For the text-containing cell, return its midpoint in [X, Y] coordinate format. 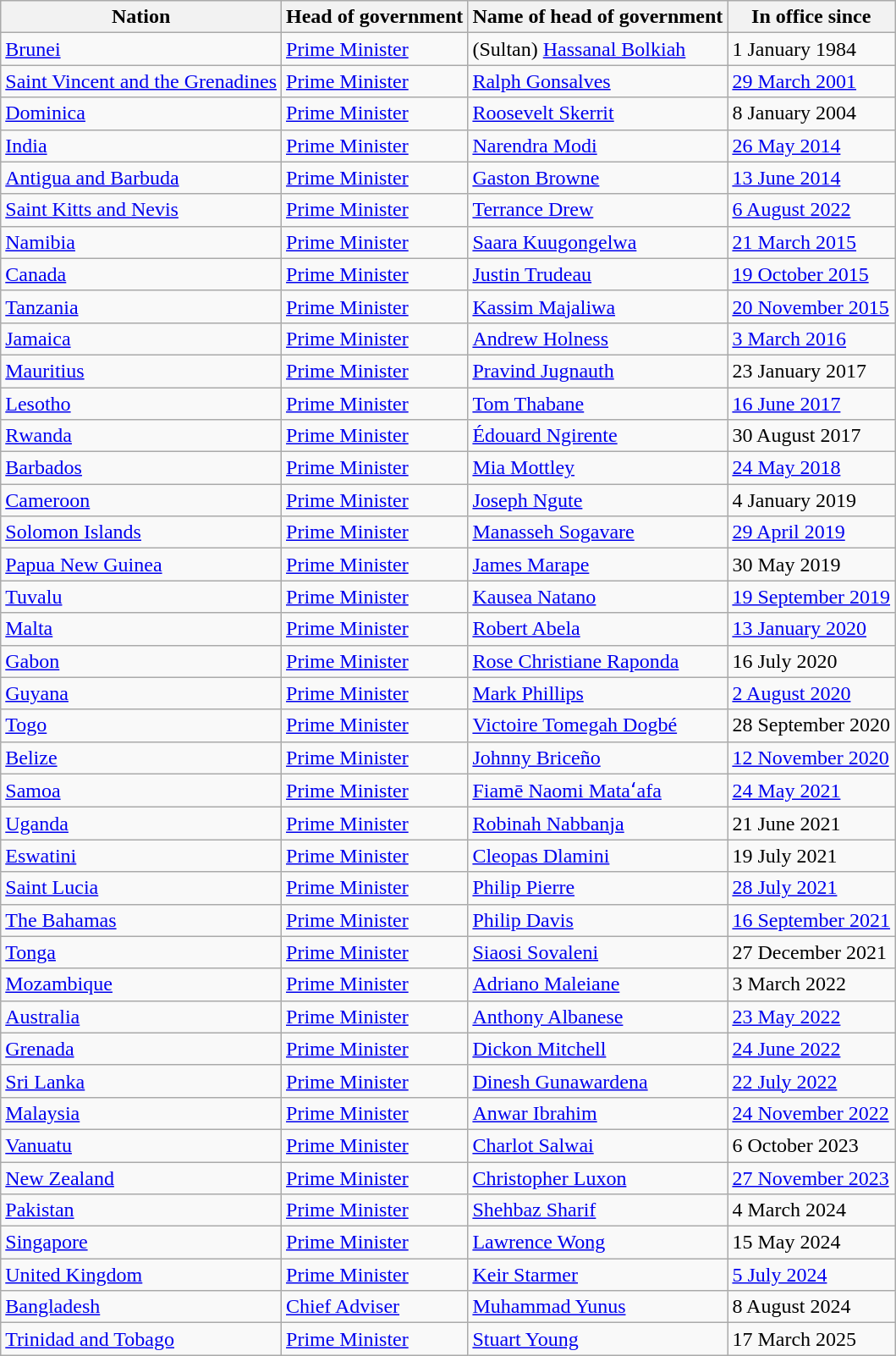
Rwanda [141, 436]
Tanzania [141, 306]
21 June 2021 [811, 824]
Shehbaz Sharif [597, 1210]
Malaysia [141, 1113]
16 June 2017 [811, 404]
Samoa [141, 791]
Vanuatu [141, 1145]
16 September 2021 [811, 920]
Justin Trudeau [597, 274]
5 July 2024 [811, 1275]
23 January 2017 [811, 371]
19 September 2019 [811, 597]
Australia [141, 1017]
28 July 2021 [811, 888]
1 January 1984 [811, 49]
30 May 2019 [811, 565]
Dickon Mitchell [597, 1049]
In office since [811, 17]
17 March 2025 [811, 1339]
Joseph Ngute [597, 500]
Cleopas Dlamini [597, 856]
29 March 2001 [811, 81]
8 January 2004 [811, 113]
Rose Christiane Raponda [597, 661]
New Zealand [141, 1177]
Guyana [141, 693]
Kausea Natano [597, 597]
Dinesh Gunawardena [597, 1081]
Andrew Holness [597, 339]
India [141, 146]
Philip Pierre [597, 888]
30 August 2017 [811, 436]
Stuart Young [597, 1339]
Dominica [141, 113]
Gabon [141, 661]
Papua New Guinea [141, 565]
13 January 2020 [811, 629]
Antigua and Barbuda [141, 178]
Tuvalu [141, 597]
Robinah Nabbanja [597, 824]
Belize [141, 758]
James Marape [597, 565]
Brunei [141, 49]
13 June 2014 [811, 178]
Saint Lucia [141, 888]
Ralph Gonsalves [597, 81]
3 March 2022 [811, 984]
Victoire Tomegah Dogbé [597, 725]
Malta [141, 629]
16 July 2020 [811, 661]
(Sultan) Hassanal Bolkiah [597, 49]
26 May 2014 [811, 146]
15 May 2024 [811, 1243]
Namibia [141, 242]
Mark Phillips [597, 693]
Jamaica [141, 339]
6 August 2022 [811, 210]
Bangladesh [141, 1307]
8 August 2024 [811, 1307]
Johnny Briceño [597, 758]
Name of head of government [597, 17]
Manasseh Sogavare [597, 532]
3 March 2016 [811, 339]
Christopher Luxon [597, 1177]
Sri Lanka [141, 1081]
Pravind Jugnauth [597, 371]
6 October 2023 [811, 1145]
Cameroon [141, 500]
24 November 2022 [811, 1113]
24 May 2021 [811, 791]
Anthony Albanese [597, 1017]
Saint Kitts and Nevis [141, 210]
Saara Kuugongelwa [597, 242]
20 November 2015 [811, 306]
Trinidad and Tobago [141, 1339]
The Bahamas [141, 920]
Muhammad Yunus [597, 1307]
Tom Thabane [597, 404]
4 January 2019 [811, 500]
Togo [141, 725]
Canada [141, 274]
Édouard Ngirente [597, 436]
22 July 2022 [811, 1081]
Saint Vincent and the Grenadines [141, 81]
28 September 2020 [811, 725]
2 August 2020 [811, 693]
Gaston Browne [597, 178]
Lesotho [141, 404]
4 March 2024 [811, 1210]
Uganda [141, 824]
12 November 2020 [811, 758]
27 December 2021 [811, 952]
23 May 2022 [811, 1017]
Solomon Islands [141, 532]
Terrance Drew [597, 210]
Roosevelt Skerrit [597, 113]
Barbados [141, 468]
Head of government [375, 17]
United Kingdom [141, 1275]
Siaosi Sovaleni [597, 952]
Mozambique [141, 984]
Anwar Ibrahim [597, 1113]
Eswatini [141, 856]
19 July 2021 [811, 856]
Nation [141, 17]
Charlot Salwai [597, 1145]
27 November 2023 [811, 1177]
Kassim Majaliwa [597, 306]
Lawrence Wong [597, 1243]
24 June 2022 [811, 1049]
Singapore [141, 1243]
24 May 2018 [811, 468]
Fiamē Naomi Mataʻafa [597, 791]
Philip Davis [597, 920]
19 October 2015 [811, 274]
Pakistan [141, 1210]
21 March 2015 [811, 242]
Keir Starmer [597, 1275]
Grenada [141, 1049]
Chief Adviser [375, 1307]
Tonga [141, 952]
Adriano Maleiane [597, 984]
29 April 2019 [811, 532]
Narendra Modi [597, 146]
Robert Abela [597, 629]
Mauritius [141, 371]
Mia Mottley [597, 468]
